Scan for the cell matching the given text and deliver its (X, Y) coordinate at center. 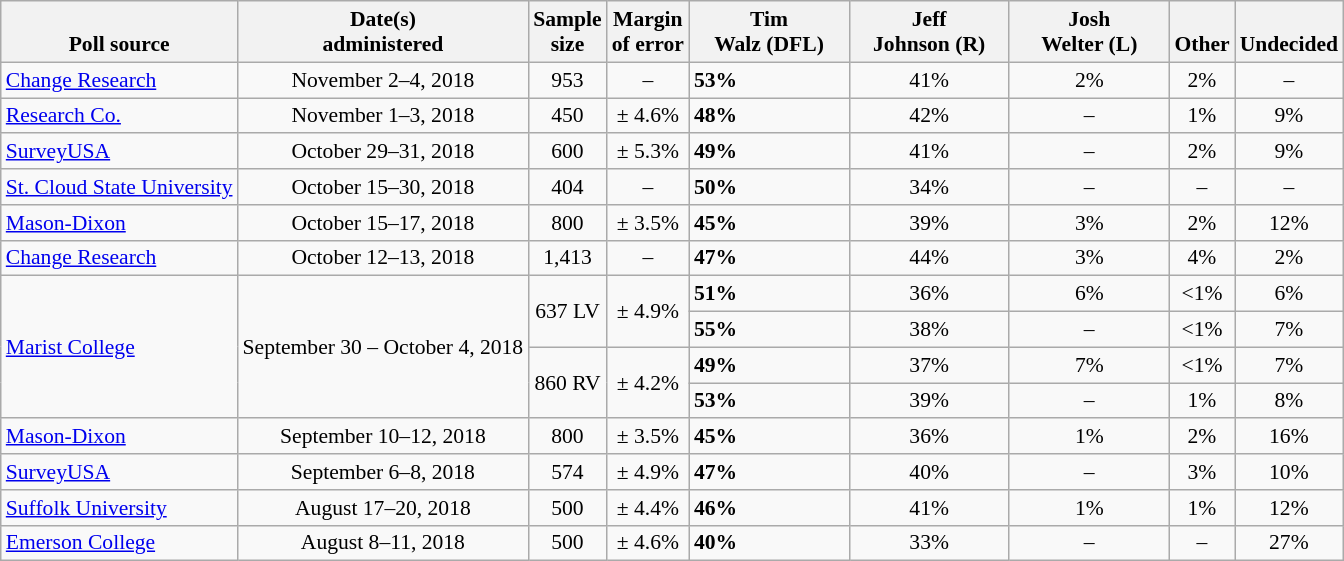
1,413 (567, 258)
16% (1289, 437)
38% (929, 330)
± 4.4% (648, 508)
33% (929, 543)
Date(s)administered (384, 32)
44% (929, 258)
50% (769, 187)
Suffolk University (120, 508)
4% (1202, 258)
November 1–3, 2018 (384, 116)
October 15–30, 2018 (384, 187)
St. Cloud State University (120, 187)
September 6–8, 2018 (384, 472)
860 RV (567, 382)
Research Co. (120, 116)
48% (769, 116)
October 29–31, 2018 (384, 152)
27% (1289, 543)
8% (1289, 401)
September 10–12, 2018 (384, 437)
574 (567, 472)
JoshWelter (L) (1089, 32)
404 (567, 187)
51% (769, 294)
Poll source (120, 32)
450 (567, 116)
Undecided (1289, 32)
46% (769, 508)
Samplesize (567, 32)
October 15–17, 2018 (384, 223)
953 (567, 80)
637 LV (567, 312)
Marist College (120, 347)
August 17–20, 2018 (384, 508)
TimWalz (DFL) (769, 32)
JeffJohnson (R) (929, 32)
Other (1202, 32)
42% (929, 116)
± 5.3% (648, 152)
10% (1289, 472)
37% (929, 365)
August 8–11, 2018 (384, 543)
± 4.2% (648, 382)
Marginof error (648, 32)
34% (929, 187)
Emerson College (120, 543)
November 2–4, 2018 (384, 80)
55% (769, 330)
600 (567, 152)
October 12–13, 2018 (384, 258)
September 30 – October 4, 2018 (384, 347)
